Determine the (x, y) coordinate at the center of the cell enclosing the given text.  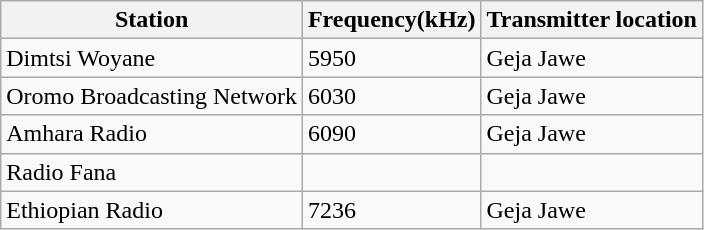
6090 (392, 134)
Dimtsi Woyane (152, 58)
Amhara Radio (152, 134)
Frequency(kHz) (392, 20)
6030 (392, 96)
7236 (392, 210)
Radio Fana (152, 172)
Station (152, 20)
5950 (392, 58)
Oromo Broadcasting Network (152, 96)
Transmitter location (592, 20)
Ethiopian Radio (152, 210)
